Locate the cell with the specified text and output its (X, Y) center coordinate. 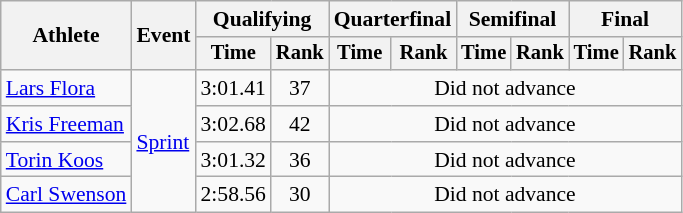
3:02.68 (232, 124)
Torin Koos (66, 160)
36 (300, 160)
Sprint (163, 141)
Qualifying (262, 19)
Athlete (66, 36)
30 (300, 195)
Quarterfinal (393, 19)
3:01.41 (232, 88)
Final (625, 19)
Lars Flora (66, 88)
3:01.32 (232, 160)
Carl Swenson (66, 195)
42 (300, 124)
Kris Freeman (66, 124)
37 (300, 88)
Event (163, 36)
Semifinal (512, 19)
2:58.56 (232, 195)
